Provide the (X, Y) coordinate of the cell's center where the given text is located.  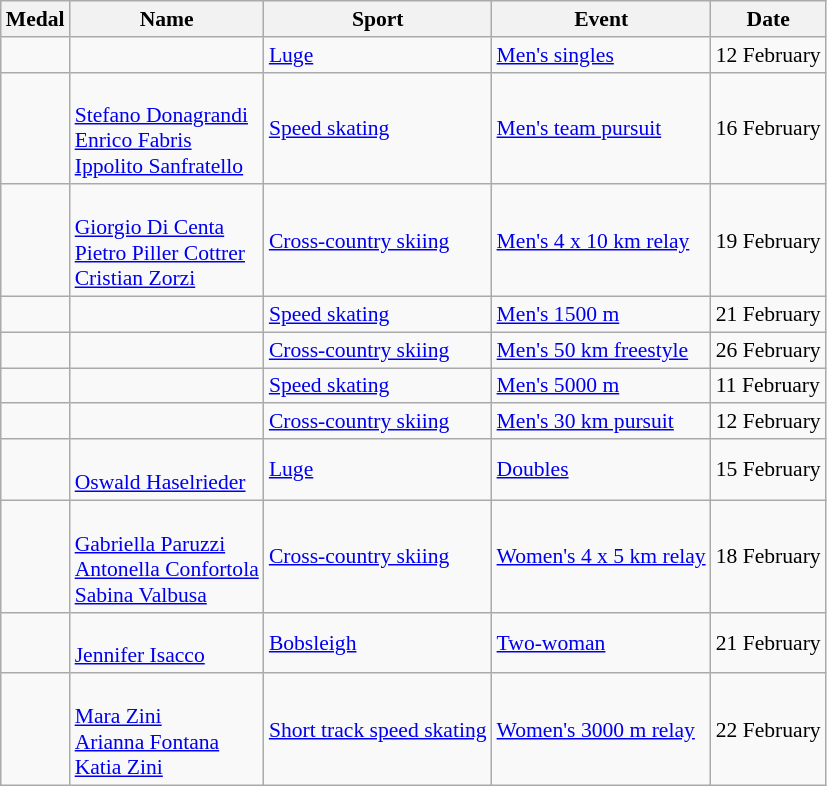
Mara ZiniArianna FontanaKatia Zini (167, 730)
Women's 4 x 5 km relay (602, 556)
Name (167, 19)
Doubles (602, 470)
Men's 4 x 10 km relay (602, 241)
Women's 3000 m relay (602, 730)
Sport (378, 19)
15 February (768, 470)
Stefano DonagrandiEnrico FabrisIppolito Sanfratello (167, 128)
26 February (768, 350)
Giorgio Di CentaPietro Piller CottrerCristian Zorzi (167, 241)
Men's 5000 m (602, 386)
Date (768, 19)
19 February (768, 241)
16 February (768, 128)
18 February (768, 556)
Men's 30 km pursuit (602, 422)
22 February (768, 730)
Oswald Haselrieder (167, 470)
Event (602, 19)
Men's team pursuit (602, 128)
Men's 50 km freestyle (602, 350)
Gabriella ParuzziAntonella ConfortolaSabina Valbusa (167, 556)
11 February (768, 386)
Two-woman (602, 642)
Men's 1500 m (602, 315)
Men's singles (602, 55)
Short track speed skating (378, 730)
Medal (36, 19)
Jennifer Isacco (167, 642)
Bobsleigh (378, 642)
